Identify which cell holds the provided text, then report its [X, Y] central coordinate. 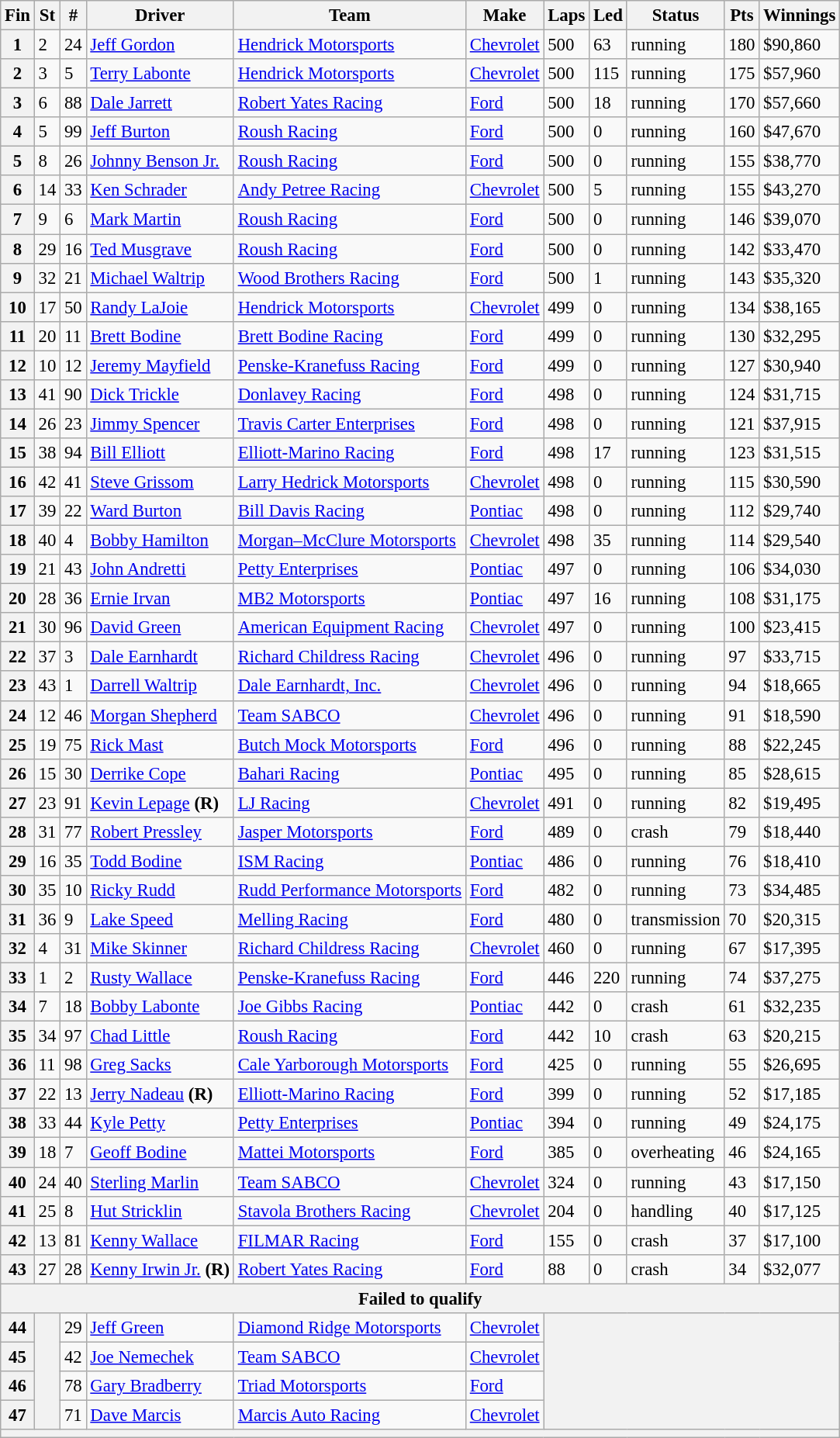
Terry Labonte [160, 74]
495 [566, 773]
134 [741, 307]
130 [741, 336]
Geoff Bodine [160, 1153]
79 [741, 832]
142 [741, 249]
73 [741, 890]
Michael Waltrip [160, 278]
49 [741, 1124]
112 [741, 511]
$38,770 [800, 161]
204 [566, 1211]
Bahari Racing [349, 773]
$17,100 [800, 1240]
Lake Speed [160, 919]
Jerry Nadeau (R) [160, 1094]
$18,590 [800, 715]
$32,295 [800, 336]
Jeremy Mayfield [160, 365]
transmission [676, 919]
$33,470 [800, 249]
81 [73, 1240]
$18,410 [800, 861]
$17,395 [800, 949]
170 [741, 103]
Morgan Shepherd [160, 715]
$24,165 [800, 1153]
78 [73, 1386]
American Equipment Racing [349, 627]
$32,235 [800, 1007]
Johnny Benson Jr. [160, 161]
Bobby Labonte [160, 1007]
Larry Hedrick Motorsports [349, 482]
$39,070 [800, 220]
Fin [18, 16]
$30,590 [800, 482]
$34,030 [800, 569]
114 [741, 541]
$31,175 [800, 599]
99 [73, 132]
Jeff Gordon [160, 45]
127 [741, 365]
Ricky Rudd [160, 890]
Dale Earnhardt, Inc. [349, 686]
Dave Marcis [160, 1415]
$18,440 [800, 832]
70 [741, 919]
Pts [741, 16]
Jimmy Spencer [160, 423]
90 [73, 395]
491 [566, 803]
Rudd Performance Motorsports [349, 890]
$19,495 [800, 803]
Melling Racing [349, 919]
123 [741, 453]
394 [566, 1124]
Kenny Irwin Jr. (R) [160, 1269]
Wood Brothers Racing [349, 278]
$23,415 [800, 627]
John Andretti [160, 569]
Steve Grissom [160, 482]
Stavola Brothers Racing [349, 1211]
Diamond Ridge Motorsports [349, 1328]
324 [566, 1182]
$30,940 [800, 365]
85 [741, 773]
Butch Mock Motorsports [349, 745]
$32,077 [800, 1269]
175 [741, 74]
106 [741, 569]
Dale Jarrett [160, 103]
385 [566, 1153]
52 [741, 1094]
$57,960 [800, 74]
425 [566, 1065]
$37,915 [800, 423]
Jeff Burton [160, 132]
Darrell Waltrip [160, 686]
Mark Martin [160, 220]
$28,615 [800, 773]
Laps [566, 16]
Kenny Wallace [160, 1240]
overheating [676, 1153]
Robert Pressley [160, 832]
100 [741, 627]
98 [73, 1065]
Jeff Green [160, 1328]
76 [741, 861]
Ted Musgrave [160, 249]
180 [741, 45]
Ken Schrader [160, 190]
St [47, 16]
Bill Elliott [160, 453]
FILMAR Racing [349, 1240]
143 [741, 278]
Ernie Irvan [160, 599]
$29,540 [800, 541]
$35,320 [800, 278]
$17,150 [800, 1182]
Sterling Marlin [160, 1182]
Brett Bodine [160, 336]
LJ Racing [349, 803]
$20,315 [800, 919]
482 [566, 890]
Cale Yarborough Motorsports [349, 1065]
$26,695 [800, 1065]
220 [608, 978]
Chad Little [160, 1036]
75 [73, 745]
489 [566, 832]
David Green [160, 627]
Winnings [800, 16]
480 [566, 919]
Failed to qualify [420, 1298]
Andy Petree Racing [349, 190]
Bobby Hamilton [160, 541]
$57,660 [800, 103]
ISM Racing [349, 861]
61 [741, 1007]
Todd Bodine [160, 861]
$38,165 [800, 307]
$31,715 [800, 395]
446 [566, 978]
Dick Trickle [160, 395]
Mike Skinner [160, 949]
460 [566, 949]
Kyle Petty [160, 1124]
Joe Gibbs Racing [349, 1007]
Kevin Lepage (R) [160, 803]
Mattei Motorsports [349, 1153]
$17,125 [800, 1211]
Rick Mast [160, 745]
77 [73, 832]
121 [741, 423]
486 [566, 861]
Hut Stricklin [160, 1211]
$33,715 [800, 657]
Status [676, 16]
Gary Bradberry [160, 1386]
124 [741, 395]
$29,740 [800, 511]
Joe Nemechek [160, 1357]
Bill Davis Racing [349, 511]
# [73, 16]
Morgan–McClure Motorsports [349, 541]
$47,670 [800, 132]
Donlavey Racing [349, 395]
$90,860 [800, 45]
$18,665 [800, 686]
45 [18, 1357]
handling [676, 1211]
Make [504, 16]
160 [741, 132]
55 [741, 1065]
Jasper Motorsports [349, 832]
Greg Sacks [160, 1065]
96 [73, 627]
Driver [160, 16]
47 [18, 1415]
74 [741, 978]
$34,485 [800, 890]
67 [741, 949]
Derrike Cope [160, 773]
50 [73, 307]
$31,515 [800, 453]
Marcis Auto Racing [349, 1415]
Led [608, 16]
$37,275 [800, 978]
71 [73, 1415]
$43,270 [800, 190]
Triad Motorsports [349, 1386]
Team [349, 16]
$17,185 [800, 1094]
Ward Burton [160, 511]
399 [566, 1094]
108 [741, 599]
Randy LaJoie [160, 307]
Brett Bodine Racing [349, 336]
$22,245 [800, 745]
Travis Carter Enterprises [349, 423]
MB2 Motorsports [349, 599]
Dale Earnhardt [160, 657]
$24,175 [800, 1124]
146 [741, 220]
$20,215 [800, 1036]
Rusty Wallace [160, 978]
82 [741, 803]
